Return (X, Y) of the center of cell containing provided text 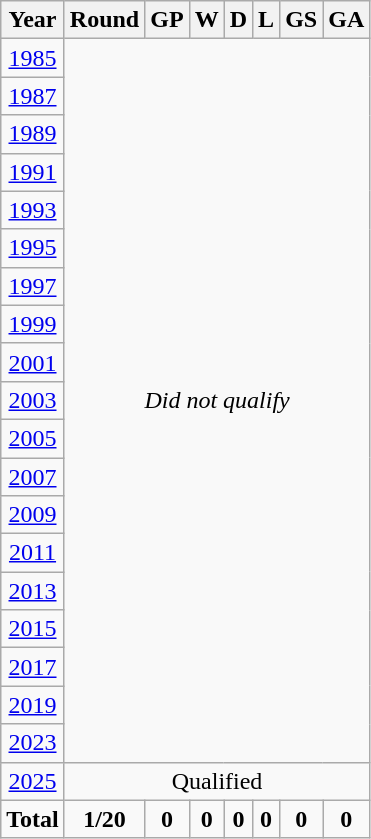
1987 (33, 96)
1997 (33, 286)
GS (302, 20)
1991 (33, 172)
2009 (33, 515)
Qualified (217, 781)
Round (104, 20)
GA (346, 20)
1995 (33, 248)
GP (167, 20)
L (266, 20)
D (238, 20)
1999 (33, 324)
2013 (33, 591)
2001 (33, 362)
1985 (33, 58)
2011 (33, 553)
1989 (33, 134)
W (206, 20)
2003 (33, 400)
1/20 (104, 819)
2017 (33, 667)
2015 (33, 629)
Year (33, 20)
2023 (33, 743)
2025 (33, 781)
2005 (33, 438)
1993 (33, 210)
2007 (33, 477)
Total (33, 819)
Did not qualify (217, 400)
2019 (33, 705)
